Capture the cell that displays the provided text and extract its [X, Y] central coordinate. 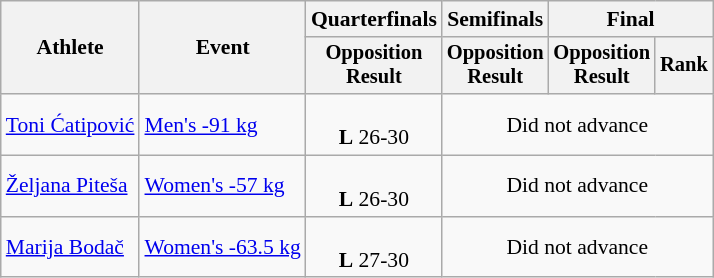
Rank [684, 66]
Marija Bodač [70, 248]
Athlete [70, 48]
Final [630, 19]
Željana Piteša [70, 186]
L 27-30 [374, 248]
Women's -57 kg [222, 186]
Women's -63.5 kg [222, 248]
Semifinals [496, 19]
Quarterfinals [374, 19]
Event [222, 48]
Toni Ćatipović [70, 124]
Men's -91 kg [222, 124]
